Identify which cell holds the provided text, then report its [x, y] central coordinate. 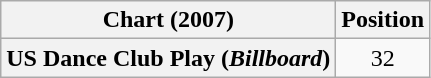
Position [383, 20]
US Dance Club Play (Billboard) [168, 58]
32 [383, 58]
Chart (2007) [168, 20]
